From the cell containing the given text, extract its center point as (x, y) coordinate. 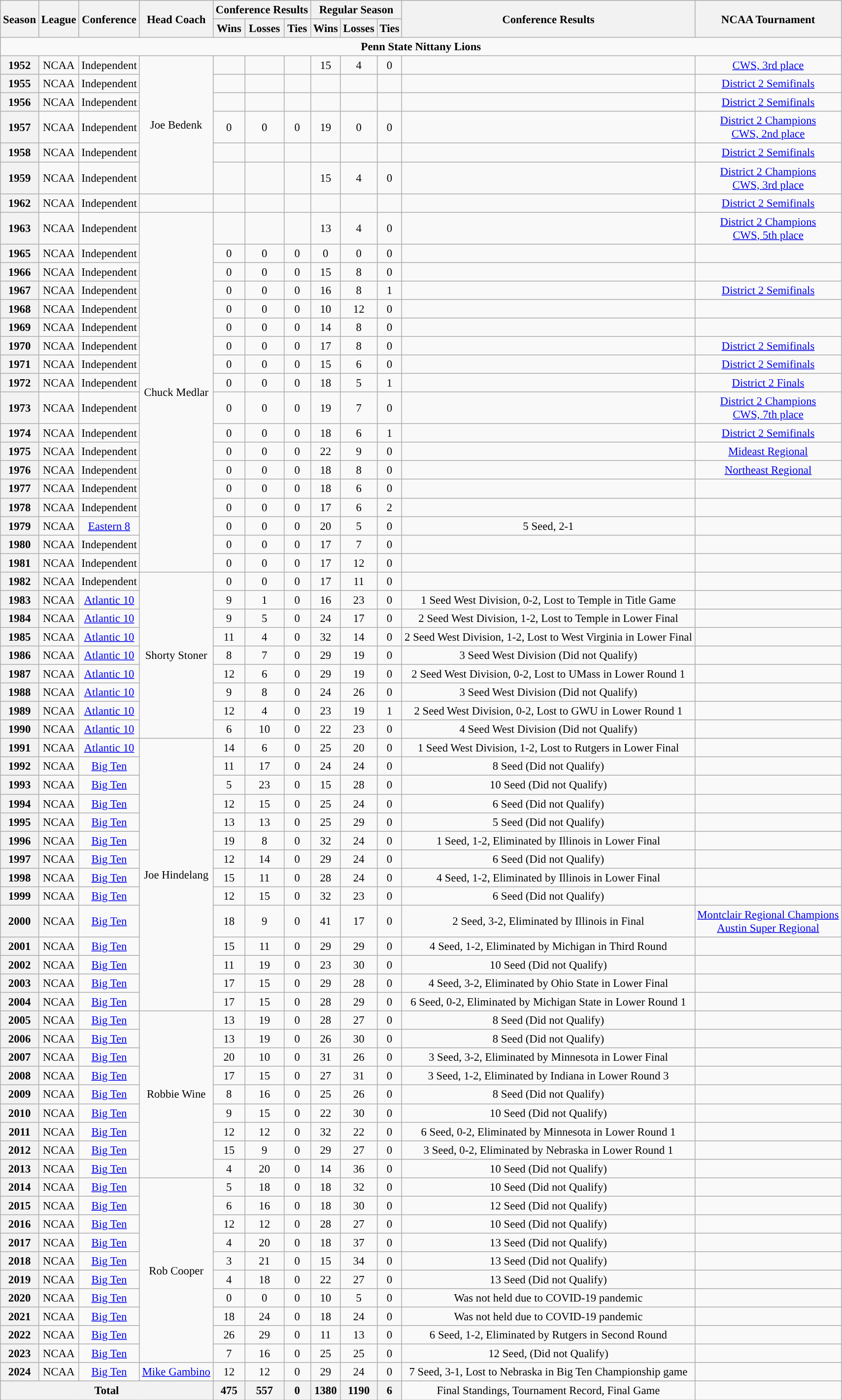
1987 (20, 674)
1995 (20, 822)
37 (359, 1242)
5 Seed (Did not Qualify) (548, 822)
36 (359, 1169)
1966 (20, 272)
Season (20, 19)
4 Seed West Division (Did not Qualify) (548, 729)
1962 (20, 203)
1990 (20, 729)
Northeast Regional (768, 470)
1989 (20, 711)
2014 (20, 1187)
1955 (20, 84)
2 Seed West Division, 0-2, Lost to GWU in Lower Round 1 (548, 711)
2010 (20, 1113)
Rob Cooper (176, 1270)
2 Seed West Division, 1-2, Lost to Temple in Lower Final (548, 619)
1971 (20, 364)
1991 (20, 748)
1998 (20, 878)
District 2 ChampionsCWS, 2nd place (768, 127)
6 Seed, 1-2, Eliminated by Rutgers in Second Round (548, 1335)
2024 (20, 1372)
6 Seed, 0-2, Eliminated by Michigan State in Lower Round 1 (548, 1002)
2 (389, 507)
1994 (20, 804)
1975 (20, 452)
2012 (20, 1150)
21 (264, 1261)
1958 (20, 153)
2022 (20, 1335)
2002 (20, 965)
1973 (20, 408)
12 Seed, (Did not Qualify) (548, 1354)
Penn State Nittany Lions (421, 47)
Mideast Regional (768, 452)
Mike Gambino (176, 1372)
4 Seed, 1-2, Eliminated by Illinois in Lower Final (548, 878)
District 2 ChampionsCWS, 5th place (768, 228)
1963 (20, 228)
2011 (20, 1132)
Eastern 8 (109, 526)
7 Seed, 3-1, Lost to Nebraska in Big Ten Championship game (548, 1372)
2 Seed, 3-2, Eliminated by Illinois in Final (548, 921)
2 Seed West Division, 1-2, Lost to West Virginia in Lower Final (548, 637)
2003 (20, 983)
1993 (20, 785)
Regular Season (356, 10)
1 Seed, 1-2, Eliminated by Illinois in Lower Final (548, 841)
Chuck Medlar (176, 392)
2018 (20, 1261)
1979 (20, 526)
1978 (20, 507)
1974 (20, 433)
12 Seed (Did not Qualify) (548, 1205)
CWS, 3rd place (768, 65)
4 Seed, 1-2, Eliminated by Michigan in Third Round (548, 946)
1972 (20, 383)
Joe Hindelang (176, 875)
1967 (20, 291)
2017 (20, 1242)
2005 (20, 1020)
1982 (20, 582)
Montclair Regional ChampionsAustin Super Regional (768, 921)
1 Seed West Division, 1-2, Lost to Rutgers in Lower Final (548, 748)
1985 (20, 637)
557 (264, 1391)
NCAA Tournament (768, 19)
2019 (20, 1280)
1969 (20, 327)
41 (325, 921)
1997 (20, 859)
2000 (20, 921)
2016 (20, 1224)
Total (107, 1391)
3 Seed, 0-2, Eliminated by Nebraska in Lower Round 1 (548, 1150)
2 Seed West Division, 0-2, Lost to UMass in Lower Round 1 (548, 674)
6 Seed, 0-2, Eliminated by Minnesota in Lower Round 1 (548, 1132)
1968 (20, 309)
Final Standings, Tournament Record, Final Game (548, 1391)
2020 (20, 1298)
2023 (20, 1354)
1996 (20, 841)
2004 (20, 1002)
Head Coach (176, 19)
2007 (20, 1057)
34 (359, 1261)
3 Seed, 1-2, Eliminated by Indiana in Lower Round 3 (548, 1076)
3 Seed, 3-2, Eliminated by Minnesota in Lower Final (548, 1057)
1190 (359, 1391)
5 Seed, 2-1 (548, 526)
2009 (20, 1095)
1970 (20, 346)
1986 (20, 655)
2006 (20, 1039)
2001 (20, 946)
Conference (109, 19)
1965 (20, 253)
1984 (20, 619)
Robbie Wine (176, 1094)
1957 (20, 127)
1 Seed West Division, 0-2, Lost to Temple in Title Game (548, 600)
2008 (20, 1076)
4 Seed, 3-2, Eliminated by Ohio State in Lower Final (548, 983)
3 (229, 1261)
2015 (20, 1205)
1952 (20, 65)
District 2 ChampionsCWS, 3rd place (768, 178)
District 2 ChampionsCWS, 7th place (768, 408)
1980 (20, 544)
2013 (20, 1169)
1959 (20, 178)
475 (229, 1391)
1999 (20, 896)
1976 (20, 470)
District 2 Finals (768, 383)
1981 (20, 563)
League (58, 19)
Joe Bedenk (176, 125)
1380 (325, 1391)
1983 (20, 600)
1988 (20, 692)
1992 (20, 767)
1956 (20, 102)
Shorty Stoner (176, 655)
2021 (20, 1317)
1977 (20, 489)
